Capture the cell that displays the provided text and extract its (x, y) central coordinate. 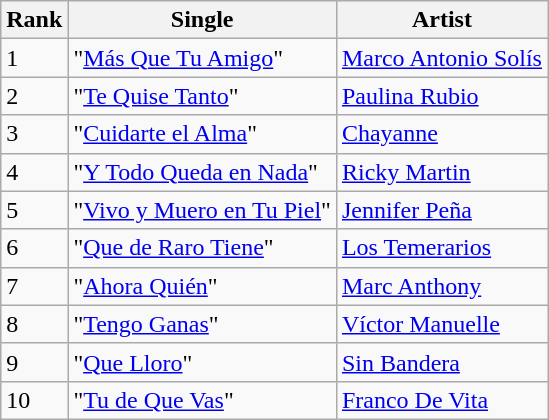
4 (34, 172)
9 (34, 362)
7 (34, 286)
Single (202, 20)
"Ahora Quién" (202, 286)
Rank (34, 20)
"Que Lloro" (202, 362)
10 (34, 400)
"Y Todo Queda en Nada" (202, 172)
"Que de Raro Tiene" (202, 248)
1 (34, 58)
Marco Antonio Solís (442, 58)
5 (34, 210)
"Cuidarte el Alma" (202, 134)
Franco De Vita (442, 400)
2 (34, 96)
"Más Que Tu Amigo" (202, 58)
Chayanne (442, 134)
Jennifer Peña (442, 210)
Marc Anthony (442, 286)
"Tu de Que Vas" (202, 400)
Artist (442, 20)
"Vivo y Muero en Tu Piel" (202, 210)
Paulina Rubio (442, 96)
6 (34, 248)
"Tengo Ganas" (202, 324)
8 (34, 324)
3 (34, 134)
Sin Bandera (442, 362)
Ricky Martin (442, 172)
Víctor Manuelle (442, 324)
"Te Quise Tanto" (202, 96)
Los Temerarios (442, 248)
